Return the (x, y) coordinate for the center point of the cell that contains the specified text.  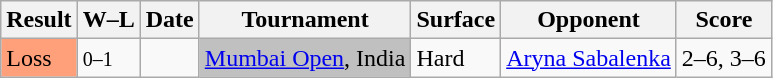
Opponent (589, 20)
W–L (108, 20)
Mumbai Open, India (305, 58)
Result (39, 20)
0–1 (108, 58)
Surface (456, 20)
Hard (456, 58)
Tournament (305, 20)
2–6, 3–6 (724, 58)
Loss (39, 58)
Aryna Sabalenka (589, 58)
Score (724, 20)
Date (170, 20)
